Search for the cell housing the specified text and yield its (X, Y) center coordinate. 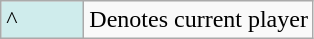
^ (42, 20)
Denotes current player (199, 20)
